Capture the cell that displays the provided text and extract its [x, y] central coordinate. 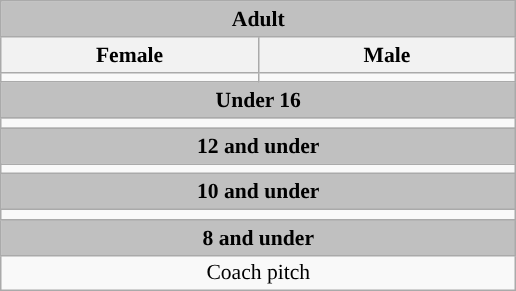
12 and under [258, 146]
Female [130, 55]
Under 16 [258, 101]
8 and under [258, 238]
Adult [258, 19]
Coach pitch [258, 273]
Male [386, 55]
10 and under [258, 192]
